Provide the [x, y] coordinate of the cell's center where the given text is located.  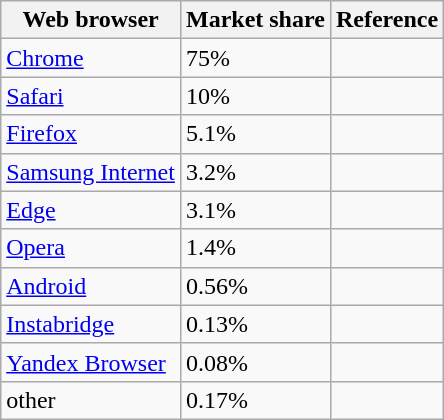
Samsung Internet [91, 172]
Safari [91, 96]
5.1% [255, 134]
Reference [386, 20]
0.08% [255, 362]
Instabridge [91, 324]
Edge [91, 210]
0.56% [255, 286]
Web browser [91, 20]
Opera [91, 248]
Firefox [91, 134]
0.17% [255, 400]
3.2% [255, 172]
3.1% [255, 210]
0.13% [255, 324]
Android [91, 286]
other [91, 400]
10% [255, 96]
Market share [255, 20]
75% [255, 58]
Chrome [91, 58]
Yandex Browser [91, 362]
1.4% [255, 248]
